Search for the cell housing the specified text and yield its [X, Y] center coordinate. 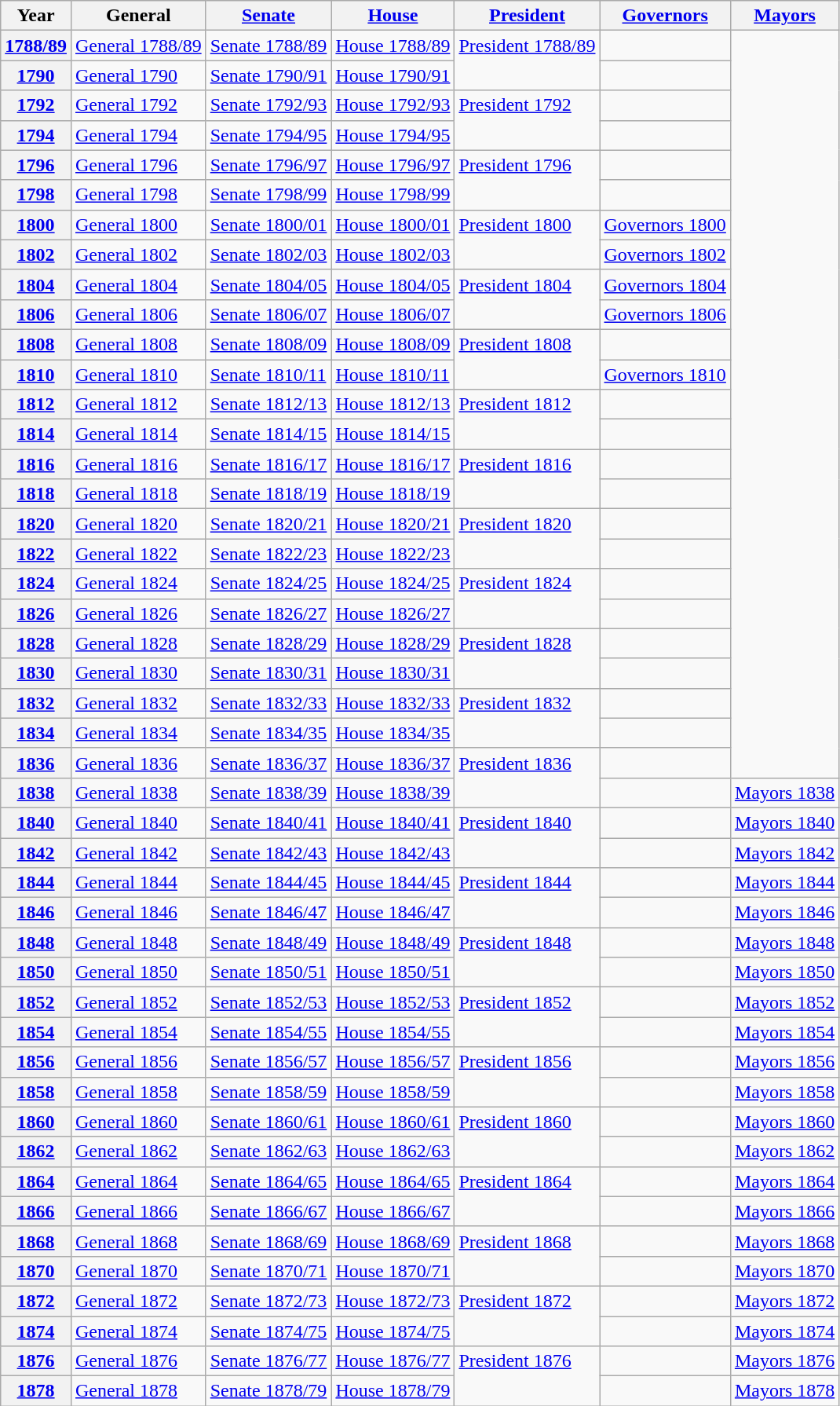
General 1866 [138, 1211]
Senate 1806/07 [268, 314]
General 1800 [138, 225]
Senate 1878/79 [268, 1391]
1800 [36, 225]
1860 [36, 1122]
House 1792/93 [393, 105]
Senate 1816/17 [268, 464]
1792 [36, 105]
President 1824 [528, 599]
House 1824/25 [393, 584]
House 1876/77 [393, 1361]
1858 [36, 1092]
President [528, 16]
General 1842 [138, 852]
1804 [36, 284]
House 1812/13 [393, 405]
General 1852 [138, 1002]
1846 [36, 913]
General 1806 [138, 314]
President 1800 [528, 240]
House 1804/05 [393, 284]
1874 [36, 1331]
President 1876 [528, 1376]
General 1848 [138, 943]
General 1814 [138, 434]
General 1860 [138, 1122]
1850 [36, 972]
House 1790/91 [393, 75]
1808 [36, 344]
General 1854 [138, 1032]
Senate 1852/53 [268, 1002]
Mayors 1854 [784, 1032]
House 1788/89 [393, 46]
Senate 1862/63 [268, 1152]
General 1812 [138, 405]
House 1866/67 [393, 1211]
General 1818 [138, 494]
President 1816 [528, 479]
1832 [36, 703]
Senate 1812/13 [268, 405]
House 1844/45 [393, 883]
House 1846/47 [393, 913]
1822 [36, 554]
House 1802/03 [393, 254]
Mayors 1868 [784, 1241]
1806 [36, 314]
Mayors 1872 [784, 1301]
General 1802 [138, 254]
1802 [36, 254]
President 1872 [528, 1316]
General 1850 [138, 972]
General 1856 [138, 1062]
Mayors 1848 [784, 943]
House 1830/31 [393, 673]
Senate 1830/31 [268, 673]
Senate 1840/41 [268, 822]
1830 [36, 673]
1876 [36, 1361]
1854 [36, 1032]
1798 [36, 195]
House 1850/51 [393, 972]
House 1794/95 [393, 135]
General [138, 16]
Senate 1788/89 [268, 46]
Senate 1810/11 [268, 375]
House 1796/97 [393, 165]
General 1876 [138, 1361]
1824 [36, 584]
Mayors 1870 [784, 1271]
General 1878 [138, 1391]
House 1800/01 [393, 225]
1864 [36, 1181]
1812 [36, 405]
Mayors 1864 [784, 1181]
General 1820 [138, 524]
Senate 1842/43 [268, 852]
1842 [36, 852]
House 1820/21 [393, 524]
House 1870/71 [393, 1271]
1838 [36, 793]
1810 [36, 375]
1840 [36, 822]
Senate 1826/27 [268, 613]
House 1858/59 [393, 1092]
House 1840/41 [393, 822]
1814 [36, 434]
Senate 1832/33 [268, 703]
General 1792 [138, 105]
1788/89 [36, 46]
Senate 1798/99 [268, 195]
Senate 1792/93 [268, 105]
1848 [36, 943]
Senate 1866/67 [268, 1211]
Mayors 1844 [784, 883]
1878 [36, 1391]
Senate 1876/77 [268, 1361]
House 1832/33 [393, 703]
1844 [36, 883]
House 1822/23 [393, 554]
General 1840 [138, 822]
Senate 1846/47 [268, 913]
House 1848/49 [393, 943]
House 1834/35 [393, 733]
1856 [36, 1062]
General 1788/89 [138, 46]
House 1826/27 [393, 613]
House 1798/99 [393, 195]
President 1812 [528, 419]
General 1870 [138, 1271]
President 1808 [528, 359]
Senate 1834/35 [268, 733]
General 1858 [138, 1092]
General 1864 [138, 1181]
Mayors 1862 [784, 1152]
Governors [665, 16]
House 1874/75 [393, 1331]
General 1822 [138, 554]
House 1808/09 [393, 344]
Senate 1844/45 [268, 883]
Senate 1868/69 [268, 1241]
President 1840 [528, 837]
Governors 1802 [665, 254]
Senate 1850/51 [268, 972]
Senate 1790/91 [268, 75]
1862 [36, 1152]
Mayors 1846 [784, 913]
House 1872/73 [393, 1301]
General 1794 [138, 135]
1826 [36, 613]
1870 [36, 1271]
Mayors 1878 [784, 1391]
Mayors 1852 [784, 1002]
Mayors 1850 [784, 972]
House 1854/55 [393, 1032]
Mayors 1860 [784, 1122]
Senate 1860/61 [268, 1122]
General 1796 [138, 165]
Governors 1806 [665, 314]
Mayors 1874 [784, 1331]
Mayors 1842 [784, 852]
President 1852 [528, 1017]
General 1824 [138, 584]
Senate 1800/01 [268, 225]
Senate 1820/21 [268, 524]
General 1790 [138, 75]
Governors 1804 [665, 284]
General 1846 [138, 913]
1872 [36, 1301]
President 1828 [528, 658]
1818 [36, 494]
President 1856 [528, 1077]
Senate 1796/97 [268, 165]
General 1862 [138, 1152]
Senate 1802/03 [268, 254]
House 1818/19 [393, 494]
1834 [36, 733]
Senate 1814/15 [268, 434]
President 1868 [528, 1256]
Senate 1838/39 [268, 793]
1868 [36, 1241]
House 1810/11 [393, 375]
General 1798 [138, 195]
General 1838 [138, 793]
Senate 1858/59 [268, 1092]
1794 [36, 135]
General 1826 [138, 613]
General 1816 [138, 464]
Senate 1870/71 [268, 1271]
Year [36, 16]
Mayors 1858 [784, 1092]
General 1872 [138, 1301]
House 1856/57 [393, 1062]
Senate 1864/65 [268, 1181]
President 1820 [528, 539]
President 1792 [528, 120]
Senate 1828/29 [268, 643]
Senate 1824/25 [268, 584]
Senate 1822/23 [268, 554]
House [393, 16]
General 1836 [138, 763]
General 1844 [138, 883]
President 1844 [528, 898]
House 1816/17 [393, 464]
General 1830 [138, 673]
House 1862/63 [393, 1152]
Senate 1836/37 [268, 763]
General 1832 [138, 703]
1816 [36, 464]
House 1828/29 [393, 643]
President 1788/89 [528, 60]
President 1860 [528, 1137]
General 1828 [138, 643]
House 1864/65 [393, 1181]
House 1836/37 [393, 763]
President 1804 [528, 299]
Senate 1854/55 [268, 1032]
1866 [36, 1211]
General 1804 [138, 284]
Senate [268, 16]
1820 [36, 524]
Mayors 1838 [784, 793]
President 1864 [528, 1196]
Senate 1808/09 [268, 344]
House 1878/79 [393, 1391]
President 1836 [528, 778]
House 1838/39 [393, 793]
Mayors [784, 16]
General 1808 [138, 344]
President 1796 [528, 180]
House 1814/15 [393, 434]
1836 [36, 763]
Mayors 1876 [784, 1361]
Senate 1874/75 [268, 1331]
House 1842/43 [393, 852]
President 1832 [528, 718]
Mayors 1856 [784, 1062]
Mayors 1840 [784, 822]
Governors 1810 [665, 375]
1828 [36, 643]
1852 [36, 1002]
House 1852/53 [393, 1002]
House 1860/61 [393, 1122]
General 1810 [138, 375]
Senate 1848/49 [268, 943]
Senate 1804/05 [268, 284]
House 1806/07 [393, 314]
1796 [36, 165]
President 1848 [528, 957]
House 1868/69 [393, 1241]
Senate 1856/57 [268, 1062]
General 1834 [138, 733]
General 1874 [138, 1331]
Senate 1872/73 [268, 1301]
Governors 1800 [665, 225]
Mayors 1866 [784, 1211]
Senate 1794/95 [268, 135]
1790 [36, 75]
Senate 1818/19 [268, 494]
General 1868 [138, 1241]
